Pinpoint the cell where the given text exists, returning its (X, Y) midpoint coordinate. 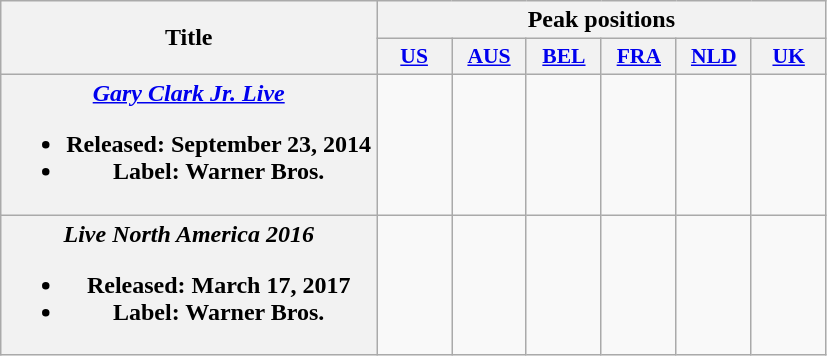
FRA (638, 57)
Live North America 2016Released: March 17, 2017Label: Warner Bros. (189, 284)
UK (788, 57)
NLD (714, 57)
US (414, 57)
Gary Clark Jr. LiveReleased: September 23, 2014Label: Warner Bros. (189, 144)
AUS (490, 57)
BEL (564, 57)
Peak positions (602, 20)
Title (189, 38)
